Return the [x, y] coordinate for the center point of the cell that contains the specified text.  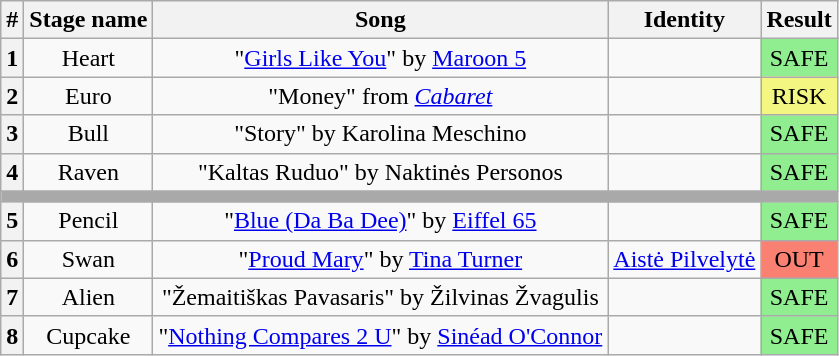
Heart [88, 58]
Euro [88, 96]
Aistė Pilvelytė [684, 259]
Bull [88, 134]
OUT [799, 259]
"Girls Like You" by Maroon 5 [380, 58]
Song [380, 20]
"Blue (Da Ba Dee)" by Eiffel 65 [380, 221]
4 [12, 172]
"Kaltas Ruduo" by Naktinės Personos [380, 172]
"Žemaitiškas Pavasaris" by Žilvinas Žvagulis [380, 297]
Result [799, 20]
2 [12, 96]
Raven [88, 172]
7 [12, 297]
"Story" by Karolina Meschino [380, 134]
5 [12, 221]
"Nothing Compares 2 U" by Sinéad O'Connor [380, 335]
"Money" from Cabaret [380, 96]
Pencil [88, 221]
# [12, 20]
6 [12, 259]
RISK [799, 96]
8 [12, 335]
Identity [684, 20]
Alien [88, 297]
1 [12, 58]
3 [12, 134]
Stage name [88, 20]
"Proud Mary" by Tina Turner [380, 259]
Cupcake [88, 335]
Swan [88, 259]
